Search for the cell housing the specified text and yield its [x, y] center coordinate. 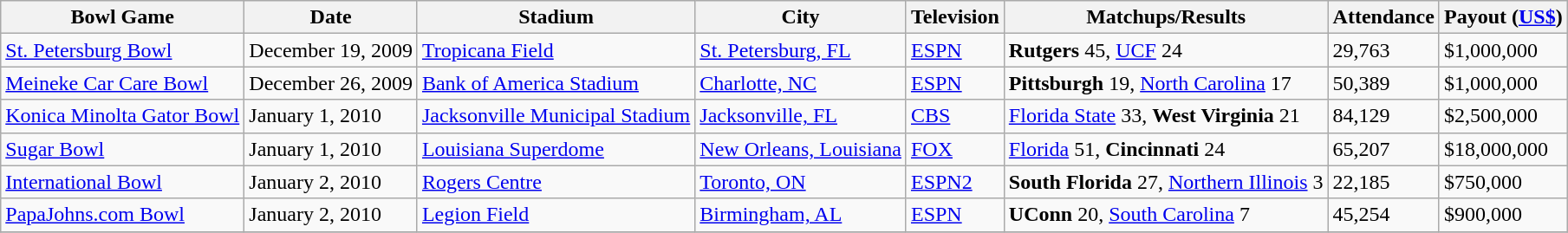
Jacksonville, FL [801, 116]
Bowl Game [123, 17]
Payout (US$) [1503, 17]
Jacksonville Municipal Stadium [556, 116]
$2,500,000 [1503, 116]
$750,000 [1503, 182]
Stadium [556, 17]
Rutgers 45, UCF 24 [1166, 50]
Matchups/Results [1166, 17]
Meineke Car Care Bowl [123, 83]
Bank of America Stadium [556, 83]
New Orleans, Louisiana [801, 149]
84,129 [1383, 116]
22,185 [1383, 182]
ESPN2 [955, 182]
$18,000,000 [1503, 149]
City [801, 17]
Television [955, 17]
$900,000 [1503, 215]
Charlotte, NC [801, 83]
International Bowl [123, 182]
Date [331, 17]
Sugar Bowl [123, 149]
Rogers Centre [556, 182]
December 26, 2009 [331, 83]
St. Petersburg Bowl [123, 50]
50,389 [1383, 83]
Legion Field [556, 215]
45,254 [1383, 215]
Florida State 33, West Virginia 21 [1166, 116]
Birmingham, AL [801, 215]
Louisiana Superdome [556, 149]
St. Petersburg, FL [801, 50]
UConn 20, South Carolina 7 [1166, 215]
CBS [955, 116]
December 19, 2009 [331, 50]
Florida 51, Cincinnati 24 [1166, 149]
Attendance [1383, 17]
South Florida 27, Northern Illinois 3 [1166, 182]
PapaJohns.com Bowl [123, 215]
65,207 [1383, 149]
Toronto, ON [801, 182]
Tropicana Field [556, 50]
Konica Minolta Gator Bowl [123, 116]
Pittsburgh 19, North Carolina 17 [1166, 83]
29,763 [1383, 50]
FOX [955, 149]
